Scan for the cell matching the given text and deliver its (x, y) coordinate at center. 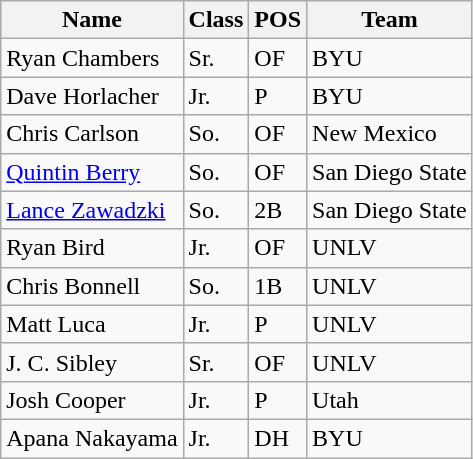
Class (216, 20)
Chris Bonnell (92, 286)
New Mexico (390, 134)
Ryan Bird (92, 248)
Ryan Chambers (92, 58)
J. C. Sibley (92, 362)
Dave Horlacher (92, 96)
Josh Cooper (92, 400)
1B (278, 286)
Team (390, 20)
Utah (390, 400)
Name (92, 20)
DH (278, 438)
POS (278, 20)
Chris Carlson (92, 134)
Matt Luca (92, 324)
2B (278, 210)
Lance Zawadzki (92, 210)
Quintin Berry (92, 172)
Apana Nakayama (92, 438)
